Output the [X, Y] coordinate of the center of the cell containing the given text.  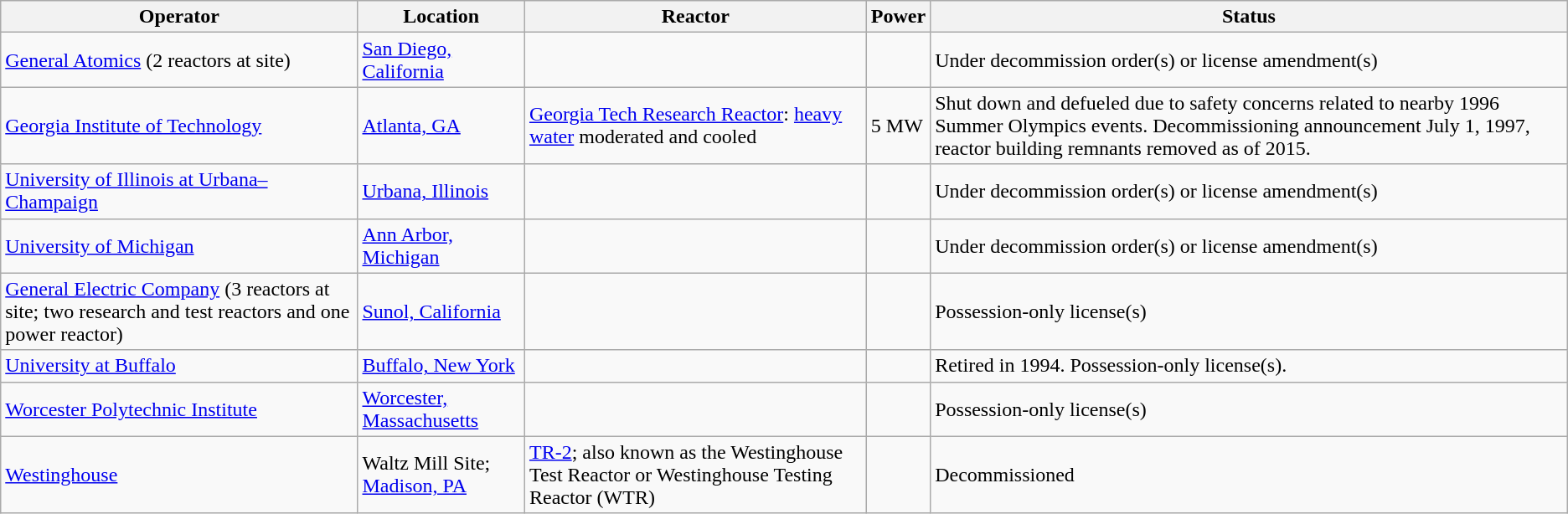
Power [898, 17]
Location [441, 17]
Westinghouse [179, 475]
Operator [179, 17]
Decommissioned [1250, 475]
Georgia Institute of Technology [179, 126]
San Diego, California [441, 60]
Atlanta, GA [441, 126]
University of Michigan [179, 246]
Ann Arbor, Michigan [441, 246]
Georgia Tech Research Reactor: heavy water moderated and cooled [695, 126]
Waltz Mill Site; Madison, PA [441, 475]
University of Illinois at Urbana–Champaign [179, 191]
Worcester Polytechnic Institute [179, 409]
General Atomics (2 reactors at site) [179, 60]
Reactor [695, 17]
General Electric Company (3 reactors at site; two research and test reactors and one power reactor) [179, 311]
Worcester, Massachusetts [441, 409]
TR-2; also known as the Westinghouse Test Reactor or Westinghouse Testing Reactor (WTR) [695, 475]
5 MW [898, 126]
Urbana, Illinois [441, 191]
Sunol, California [441, 311]
Status [1250, 17]
Buffalo, New York [441, 366]
Retired in 1994. Possession-only license(s). [1250, 366]
University at Buffalo [179, 366]
